Provide the [x, y] coordinate of the cell's center where the given text is located.  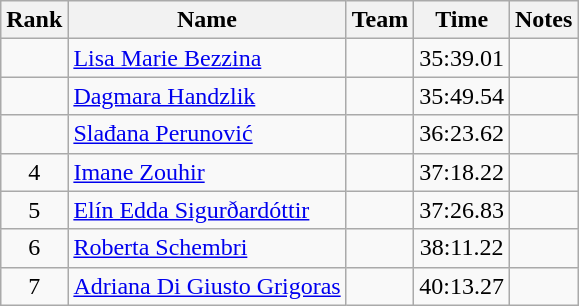
36:23.62 [462, 134]
6 [34, 248]
Roberta Schembri [207, 248]
Notes [543, 20]
Lisa Marie Bezzina [207, 58]
5 [34, 210]
Name [207, 20]
Elín Edda Sigurðardóttir [207, 210]
38:11.22 [462, 248]
37:26.83 [462, 210]
Dagmara Handzlik [207, 96]
40:13.27 [462, 286]
35:39.01 [462, 58]
Rank [34, 20]
35:49.54 [462, 96]
Time [462, 20]
Imane Zouhir [207, 172]
7 [34, 286]
Team [380, 20]
Slađana Perunović [207, 134]
4 [34, 172]
Adriana Di Giusto Grigoras [207, 286]
37:18.22 [462, 172]
